Extract the (x, y) coordinate from the center of the cell holding the provided text.  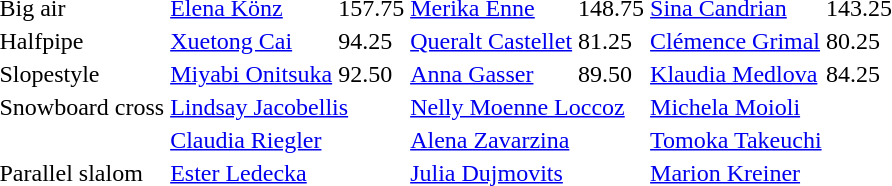
94.25 (372, 41)
89.50 (612, 74)
Claudia Riegler (288, 140)
92.50 (372, 74)
Alena Zavarzina (528, 140)
81.25 (612, 41)
Anna Gasser (492, 74)
Nelly Moenne Loccoz (528, 107)
Xuetong Cai (252, 41)
Miyabi Onitsuka (252, 74)
Clémence Grimal (736, 41)
Lindsay Jacobellis (288, 107)
Klaudia Medlova (736, 74)
Queralt Castellet (492, 41)
